From the cell containing the given text, extract its center point as [X, Y] coordinate. 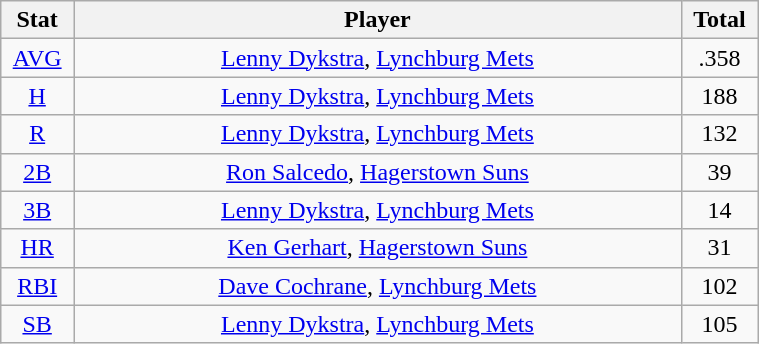
SB [38, 324]
AVG [38, 58]
2B [38, 172]
3B [38, 210]
Stat [38, 20]
31 [719, 248]
188 [719, 96]
102 [719, 286]
Dave Cochrane, Lynchburg Mets [378, 286]
HR [38, 248]
.358 [719, 58]
39 [719, 172]
132 [719, 134]
Ken Gerhart, Hagerstown Suns [378, 248]
H [38, 96]
Ron Salcedo, Hagerstown Suns [378, 172]
14 [719, 210]
R [38, 134]
RBI [38, 286]
Total [719, 20]
Player [378, 20]
105 [719, 324]
